Return (x, y) of the center of cell containing provided text 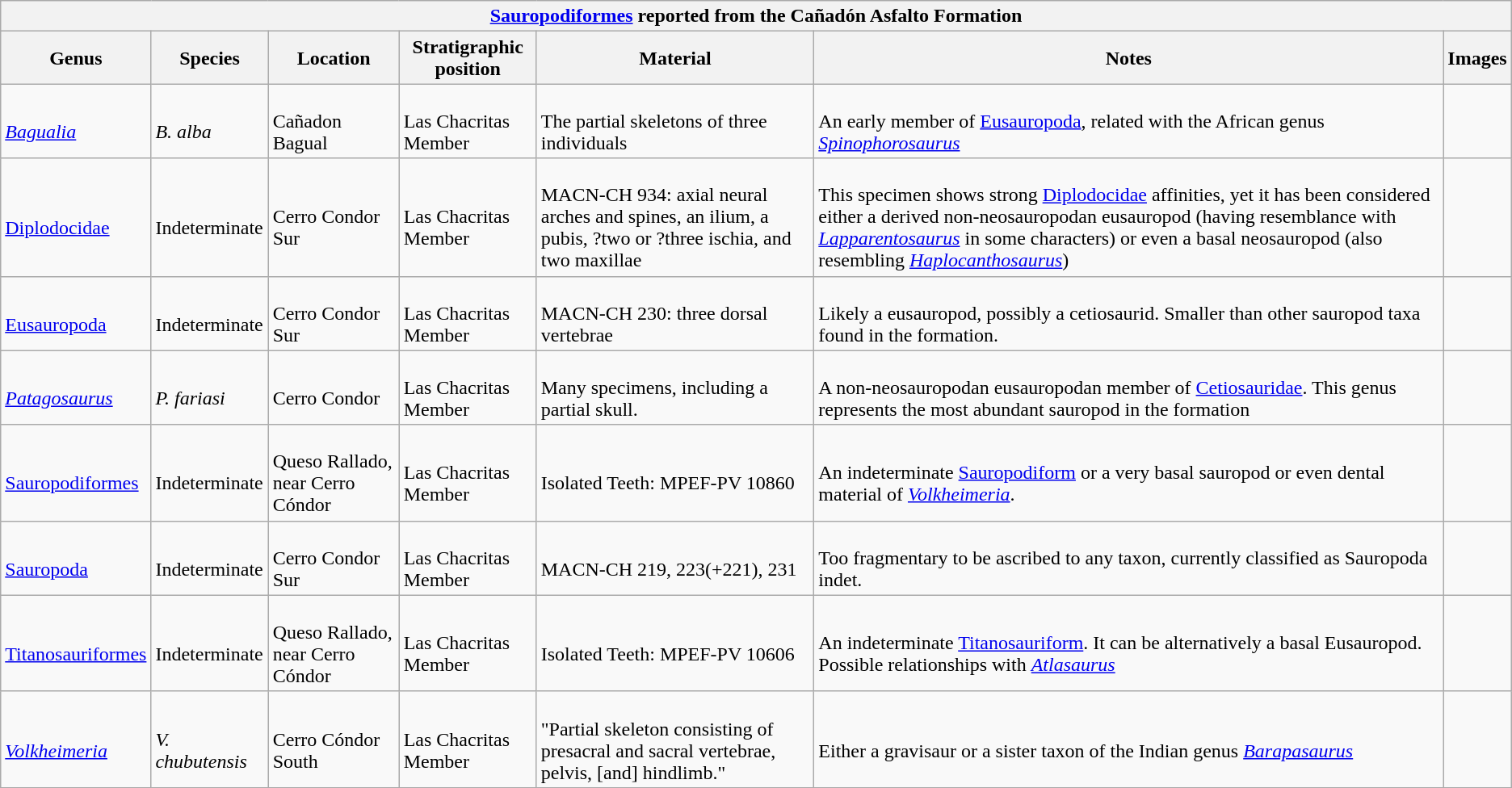
P. fariasi (210, 388)
An indeterminate Sauropodiform or a very basal sauropod or even dental material of Volkheimeria. (1129, 473)
Eusauropoda (76, 313)
Titanosauriformes (76, 643)
Cerro Cóndor South (334, 740)
V. chubutensis (210, 740)
"Partial skeleton consisting of presacral and sacral vertebrae, pelvis, [and] hindlimb." (675, 740)
Cerro Condor (334, 388)
MACN-CH 934: axial neural arches and spines, an ilium, a pubis, ?two or ?three ischia, and two maxillae (675, 217)
An indeterminate Titanosauriform. It can be alternatively a basal Eusauropod. Possible relationships with Atlasaurus (1129, 643)
MACN-CH 230: three dorsal vertebrae (675, 313)
The partial skeletons of three individuals (675, 121)
Sauropodiformes (76, 473)
Either a gravisaur or a sister taxon of the Indian genus Barapasaurus (1129, 740)
Notes (1129, 58)
Isolated Teeth: MPEF-PV 10606 (675, 643)
Too fragmentary to be ascribed to any taxon, currently classified as Sauropoda indet. (1129, 558)
Images (1477, 58)
Volkheimeria (76, 740)
Species (210, 58)
Cañadon Bagual (334, 121)
Isolated Teeth: MPEF-PV 10860 (675, 473)
Genus (76, 58)
B. alba (210, 121)
Many specimens, including a partial skull. (675, 388)
Stratigraphic position (468, 58)
A non-neosauropodan eusauropodan member of Cetiosauridae. This genus represents the most abundant sauropod in the formation (1129, 388)
Location (334, 58)
Bagualia (76, 121)
Sauropoda (76, 558)
Sauropodiformes reported from the Cañadón Asfalto Formation (756, 16)
Material (675, 58)
MACN-CH 219, 223(+221), 231 (675, 558)
Diplodocidae (76, 217)
Patagosaurus (76, 388)
An early member of Eusauropoda, related with the African genus Spinophorosaurus (1129, 121)
Likely a eusauropod, possibly a cetiosaurid. Smaller than other sauropod taxa found in the formation. (1129, 313)
